Extract the (X, Y) coordinate from the center of the cell holding the provided text.  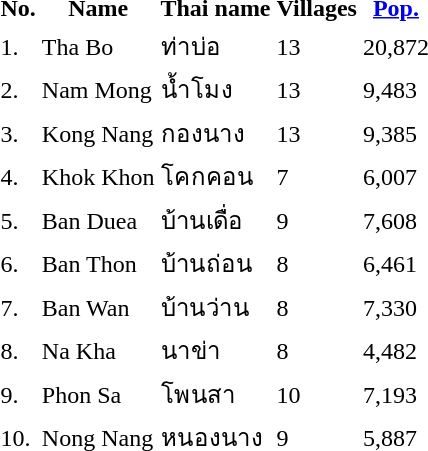
โพนสา (216, 394)
บ้านถ่อน (216, 264)
Tha Bo (98, 46)
10 (316, 394)
น้ำโมง (216, 90)
Phon Sa (98, 394)
Ban Wan (98, 307)
Na Kha (98, 350)
Nam Mong (98, 90)
นาข่า (216, 350)
กองนาง (216, 133)
Kong Nang (98, 133)
ท่าบ่อ (216, 46)
โคกคอน (216, 176)
Ban Duea (98, 220)
บ้านว่าน (216, 307)
9 (316, 220)
Ban Thon (98, 264)
7 (316, 176)
Khok Khon (98, 176)
บ้านเดื่อ (216, 220)
